Identify which cell holds the provided text, then report its (X, Y) central coordinate. 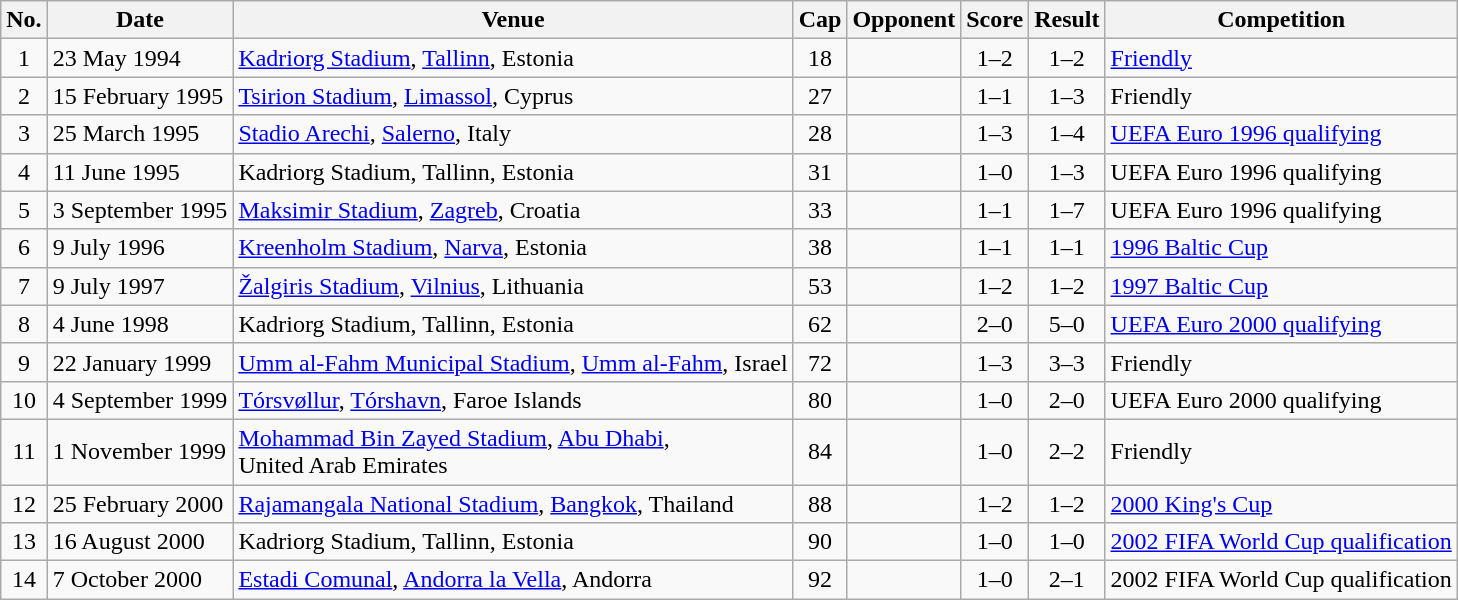
7 October 2000 (140, 580)
38 (820, 248)
4 (24, 172)
2 (24, 96)
92 (820, 580)
Competition (1281, 20)
14 (24, 580)
1–4 (1067, 134)
Maksimir Stadium, Zagreb, Croatia (513, 210)
9 (24, 362)
1997 Baltic Cup (1281, 286)
5–0 (1067, 324)
Result (1067, 20)
12 (24, 503)
3 September 1995 (140, 210)
Rajamangala National Stadium, Bangkok, Thailand (513, 503)
Žalgiris Stadium, Vilnius, Lithuania (513, 286)
1 (24, 58)
11 June 1995 (140, 172)
3–3 (1067, 362)
1 November 1999 (140, 452)
2–1 (1067, 580)
28 (820, 134)
18 (820, 58)
53 (820, 286)
Tsirion Stadium, Limassol, Cyprus (513, 96)
10 (24, 400)
4 September 1999 (140, 400)
88 (820, 503)
8 (24, 324)
25 February 2000 (140, 503)
Score (995, 20)
Venue (513, 20)
25 March 1995 (140, 134)
7 (24, 286)
16 August 2000 (140, 542)
4 June 1998 (140, 324)
Date (140, 20)
1996 Baltic Cup (1281, 248)
11 (24, 452)
27 (820, 96)
5 (24, 210)
23 May 1994 (140, 58)
9 July 1997 (140, 286)
2000 King's Cup (1281, 503)
Kreenholm Stadium, Narva, Estonia (513, 248)
33 (820, 210)
62 (820, 324)
3 (24, 134)
31 (820, 172)
Estadi Comunal, Andorra la Vella, Andorra (513, 580)
13 (24, 542)
Opponent (904, 20)
72 (820, 362)
22 January 1999 (140, 362)
Stadio Arechi, Salerno, Italy (513, 134)
6 (24, 248)
15 February 1995 (140, 96)
2–2 (1067, 452)
No. (24, 20)
Tórsvøllur, Tórshavn, Faroe Islands (513, 400)
1–7 (1067, 210)
9 July 1996 (140, 248)
90 (820, 542)
Cap (820, 20)
80 (820, 400)
84 (820, 452)
Umm al-Fahm Municipal Stadium, Umm al-Fahm, Israel (513, 362)
Mohammad Bin Zayed Stadium, Abu Dhabi,United Arab Emirates (513, 452)
